Determine the [X, Y] coordinate at the center of the cell enclosing the given text.  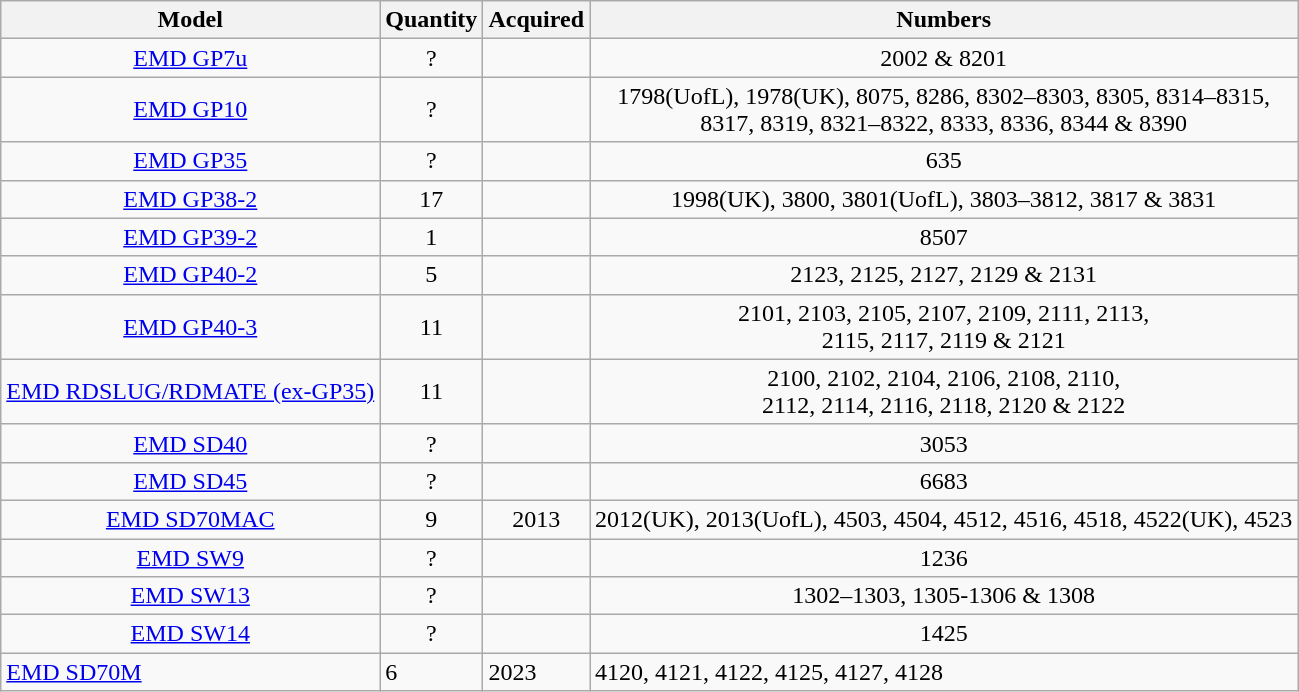
EMD GP10 [190, 110]
Model [190, 20]
2123, 2125, 2127, 2129 & 2131 [944, 275]
9 [432, 519]
2101, 2103, 2105, 2107, 2109, 2111, 2113, 2115, 2117, 2119 & 2121 [944, 326]
EMD GP40-2 [190, 275]
1798(UofL), 1978(UK), 8075, 8286, 8302–8303, 8305, 8314–8315, 8317, 8319, 8321–8322, 8333, 8336, 8344 & 8390 [944, 110]
2002 & 8201 [944, 58]
6 [432, 672]
2013 [536, 519]
1236 [944, 557]
1425 [944, 634]
2023 [536, 672]
EMD GP35 [190, 161]
EMD SD40 [190, 443]
2012(UK), 2013(UofL), 4503, 4504, 4512, 4516, 4518, 4522(UK), 4523 [944, 519]
1 [432, 237]
3053 [944, 443]
EMD GP40-3 [190, 326]
Quantity [432, 20]
8507 [944, 237]
1998(UK), 3800, 3801(UofL), 3803–3812, 3817 & 3831 [944, 199]
2100, 2102, 2104, 2106, 2108, 2110, 2112, 2114, 2116, 2118, 2120 & 2122 [944, 392]
EMD SW14 [190, 634]
EMD SD70M [190, 672]
Numbers [944, 20]
EMD GP39-2 [190, 237]
4120, 4121, 4122, 4125, 4127, 4128 [944, 672]
EMD GP7u [190, 58]
5 [432, 275]
EMD RDSLUG/RDMATE (ex-GP35) [190, 392]
EMD SW13 [190, 596]
Acquired [536, 20]
EMD GP38-2 [190, 199]
EMD SD45 [190, 481]
EMD SD70MAC [190, 519]
1302–1303, 1305-1306 & 1308 [944, 596]
635 [944, 161]
EMD SW9 [190, 557]
17 [432, 199]
6683 [944, 481]
